From the cell containing the given text, extract its center point as (X, Y) coordinate. 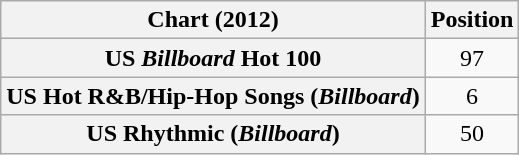
US Billboard Hot 100 (213, 58)
Position (472, 20)
US Hot R&B/Hip-Hop Songs (Billboard) (213, 96)
50 (472, 134)
Chart (2012) (213, 20)
US Rhythmic (Billboard) (213, 134)
6 (472, 96)
97 (472, 58)
